Extract the (X, Y) coordinate from the center of the cell holding the provided text.  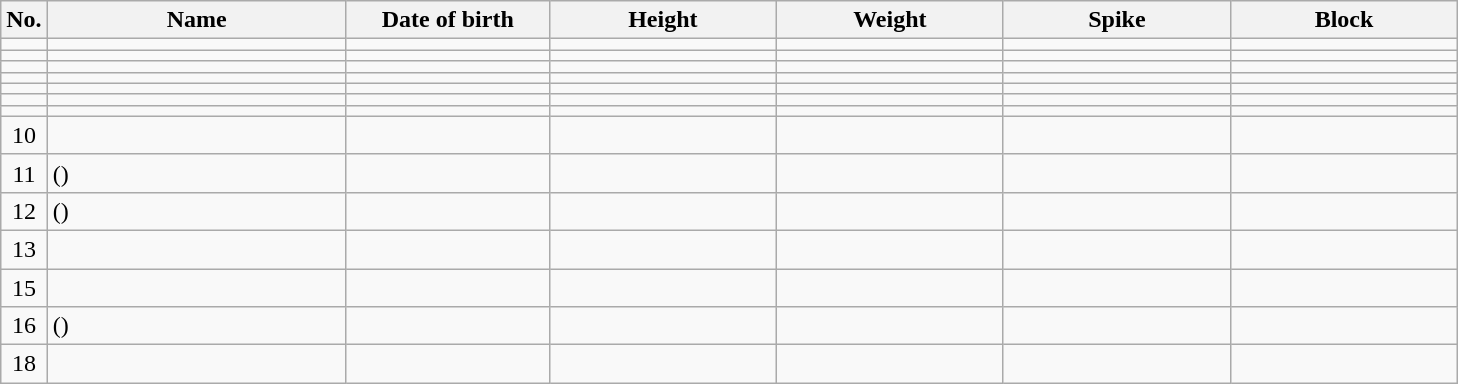
18 (24, 364)
12 (24, 211)
Block (1344, 20)
Spike (1116, 20)
15 (24, 287)
16 (24, 326)
No. (24, 20)
Weight (890, 20)
Height (662, 20)
Date of birth (448, 20)
10 (24, 135)
11 (24, 173)
Name (196, 20)
13 (24, 249)
